Provide the [X, Y] coordinate of the cell's center where the given text is located.  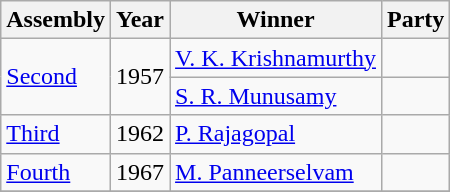
1967 [140, 172]
M. Panneerselvam [276, 172]
Year [140, 20]
Winner [276, 20]
1962 [140, 134]
P. Rajagopal [276, 134]
S. R. Munusamy [276, 96]
Second [56, 77]
Third [56, 134]
Party [415, 20]
Assembly [56, 20]
Fourth [56, 172]
1957 [140, 77]
V. K. Krishnamurthy [276, 58]
